Identify which cell holds the provided text, then report its [x, y] central coordinate. 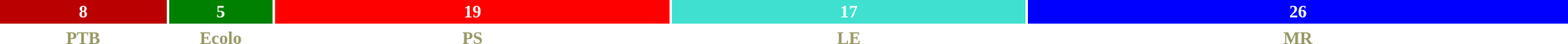
17 [849, 12]
19 [473, 12]
26 [1298, 12]
8 [83, 12]
5 [221, 12]
